Find where the given text appears and provide that cell's center as (X, Y) coordinate. 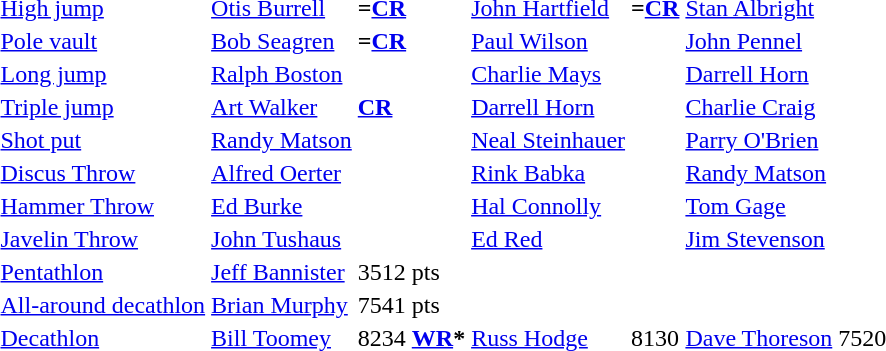
Tom Gage (759, 206)
John Tushaus (282, 239)
Parry O'Brien (759, 140)
CR (411, 107)
Charlie Mays (548, 74)
7541 pts (411, 305)
=CR (411, 41)
Hal Connolly (548, 206)
Rink Babka (548, 173)
Alfred Oerter (282, 173)
Jeff Bannister (282, 272)
Brian Murphy (282, 305)
Jim Stevenson (759, 239)
3512 pts (411, 272)
John Pennel (759, 41)
Paul Wilson (548, 41)
Neal Steinhauer (548, 140)
Art Walker (282, 107)
Charlie Craig (759, 107)
Ed Red (548, 239)
Ed Burke (282, 206)
Ralph Boston (282, 74)
Bob Seagren (282, 41)
